Provide the (x, y) coordinate of the cell's center where the given text is located.  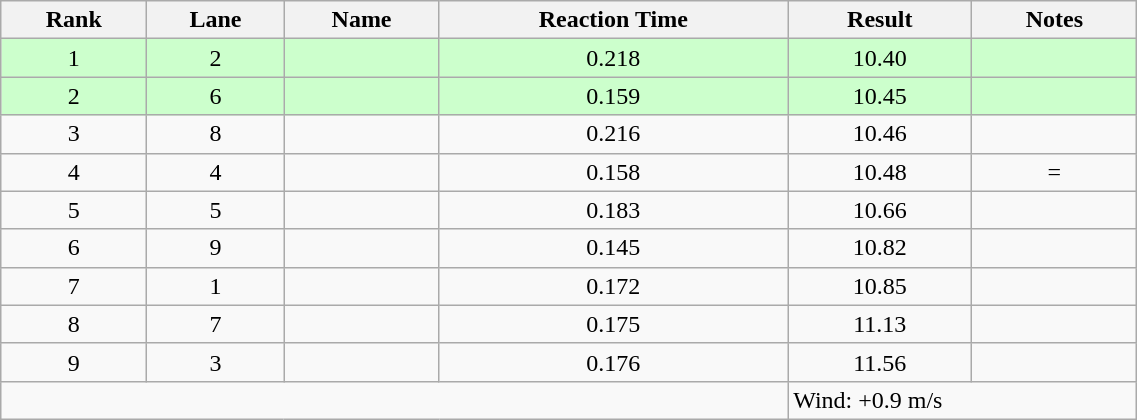
0.216 (614, 134)
0.172 (614, 286)
11.56 (880, 362)
0.158 (614, 172)
11.13 (880, 324)
0.159 (614, 96)
10.82 (880, 248)
10.66 (880, 210)
0.183 (614, 210)
Notes (1054, 20)
10.40 (880, 58)
Reaction Time (614, 20)
Name (362, 20)
0.145 (614, 248)
0.175 (614, 324)
Result (880, 20)
Rank (74, 20)
10.85 (880, 286)
0.176 (614, 362)
10.48 (880, 172)
= (1054, 172)
10.46 (880, 134)
0.218 (614, 58)
Wind: +0.9 m/s (962, 400)
10.45 (880, 96)
Lane (216, 20)
